Provide the [X, Y] coordinate of the cell's center where the given text is located.  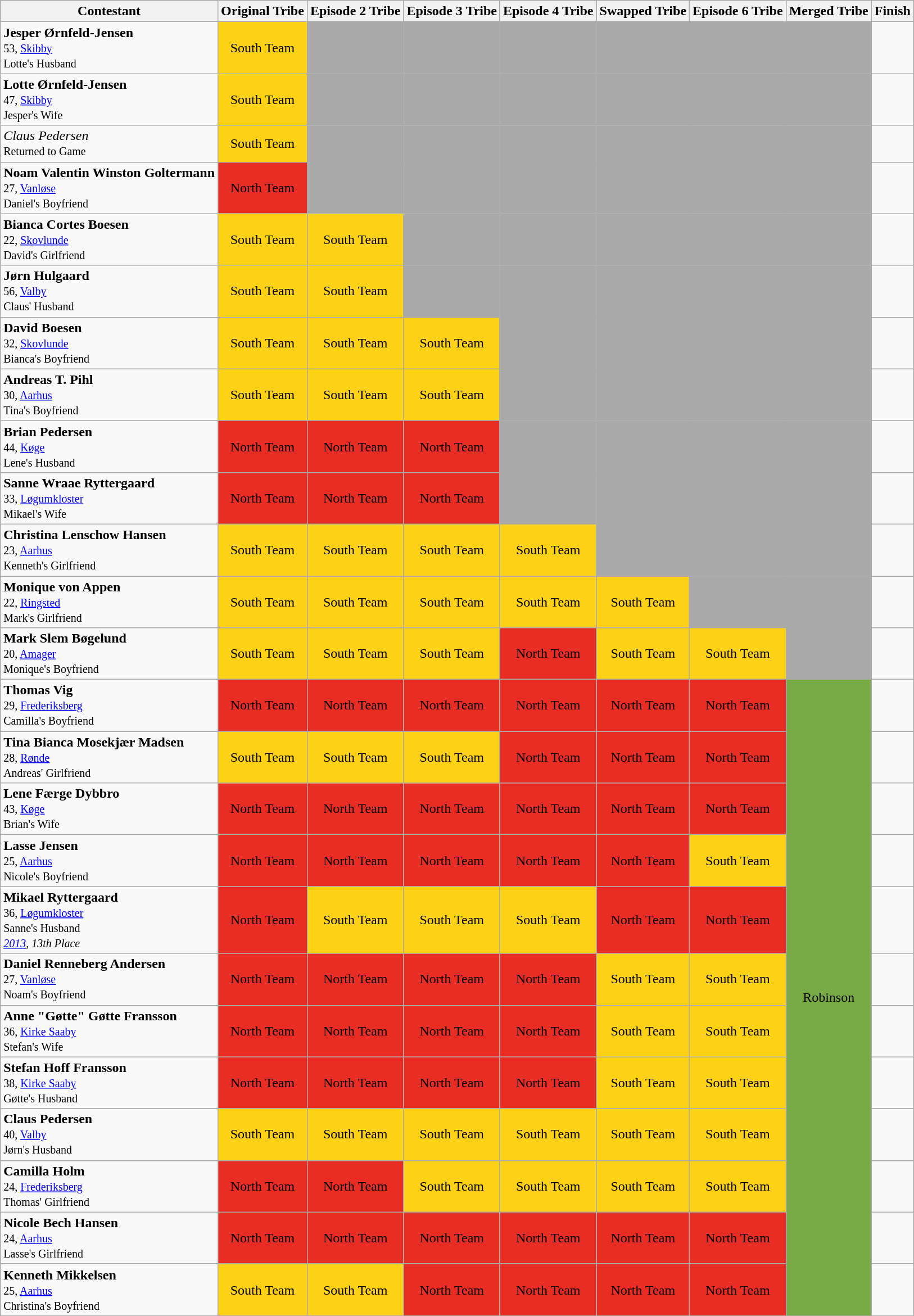
Daniel Renneberg Andersen27, Vanløse Noam's Boyfriend [109, 979]
Episode 4 Tribe [548, 11]
Jørn Hulgaard56, Valby Claus' Husband [109, 291]
Original Tribe [263, 11]
Christina Lenschow Hansen23, Aarhus Kenneth's Girlfriend [109, 550]
Mark Slem Bøgelund20, Amager Monique's Boyfriend [109, 654]
Monique von Appen22, Ringsted Mark's Girlfriend [109, 602]
Camilla Holm24, Frederiksberg Thomas' Girlfriend [109, 1186]
Episode 2 Tribe [355, 11]
Lasse Jensen25, Aarhus Nicole's Boyfriend [109, 861]
Noam Valentin Winston Goltermann27, Vanløse Daniel's Boyfriend [109, 188]
David Boesen32, Skovlunde Bianca's Boyfriend [109, 343]
Jesper Ørnfeld-Jensen53, Skibby Lotte's Husband [109, 48]
Mikael Ryttergaard36, Løgumkloster Sanne's Husband 2013, 13th Place [109, 920]
Swapped Tribe [643, 11]
Episode 6 Tribe [738, 11]
Brian Pedersen44, Køge Lene's Husband [109, 446]
Lene Færge Dybbro43, Køge Brian's Wife [109, 809]
Contestant [109, 11]
Bianca Cortes Boesen22, Skovlunde David's Girlfriend [109, 239]
Merged Tribe [829, 11]
Finish [893, 11]
Nicole Bech Hansen24, Aarhus Lasse's Girlfriend [109, 1238]
Robinson [829, 998]
Anne "Gøtte" Gøtte Fransson36, Kirke Saaby Stefan's Wife [109, 1031]
Sanne Wraae Ryttergaard33, Løgumkloster Mikael's Wife [109, 498]
Tina Bianca Mosekjær Madsen28, Rønde Andreas' Girlfriend [109, 757]
Andreas T. Pihl30, Aarhus Tina's Boyfriend [109, 395]
Stefan Hoff Fransson38, Kirke Saaby Gøtte's Husband [109, 1083]
Claus PedersenReturned to Game [109, 144]
Claus Pedersen40, Valby Jørn's Husband [109, 1134]
Kenneth Mikkelsen25, Aarhus Christina's Boyfriend [109, 1290]
Thomas Vig29, Frederiksberg Camilla's Boyfriend [109, 706]
Episode 3 Tribe [452, 11]
Lotte Ørnfeld-Jensen47, Skibby Jesper's Wife [109, 100]
